Pinpoint the cell where the given text exists, returning its (X, Y) midpoint coordinate. 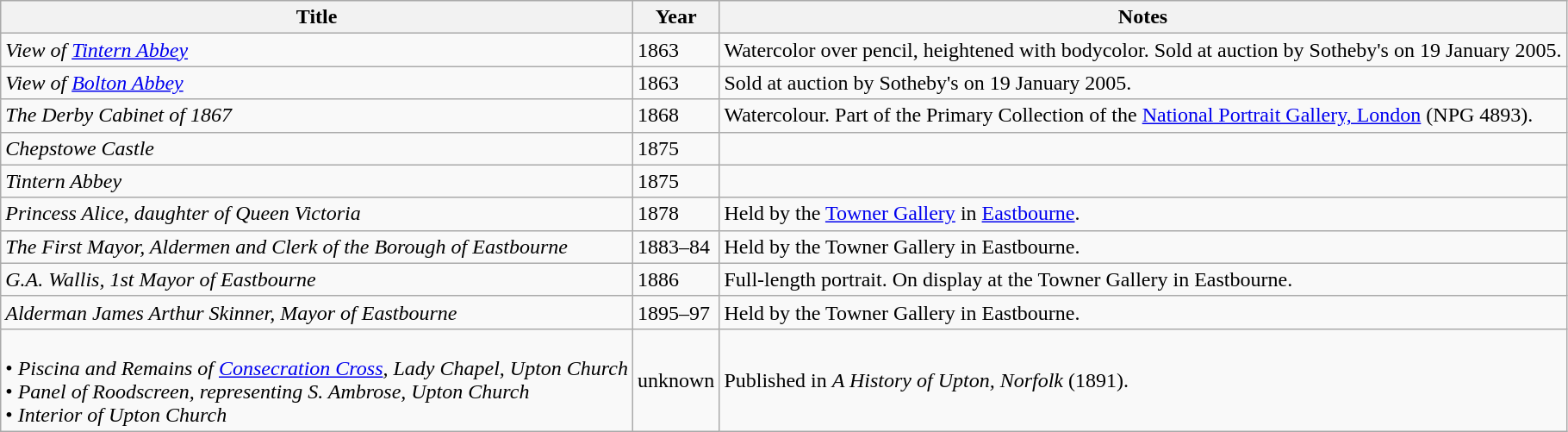
G.A. Wallis, 1st Mayor of Eastbourne (317, 279)
Tintern Abbey (317, 181)
Title (317, 17)
Princess Alice, daughter of Queen Victoria (317, 214)
Watercolor over pencil, heightened with bodycolor. Sold at auction by Sotheby's on 19 January 2005. (1142, 50)
The Derby Cabinet of 1867 (317, 116)
1868 (675, 116)
Full-length portrait. On display at the Towner Gallery in Eastbourne. (1142, 279)
Watercolour. Part of the Primary Collection of the National Portrait Gallery, London (NPG 4893). (1142, 116)
1886 (675, 279)
unknown (675, 379)
Notes (1142, 17)
1878 (675, 214)
Year (675, 17)
Published in A History of Upton, Norfolk (1891). (1142, 379)
Alderman James Arthur Skinner, Mayor of Eastbourne (317, 312)
1883–84 (675, 247)
1895–97 (675, 312)
View of Bolton Abbey (317, 83)
Sold at auction by Sotheby's on 19 January 2005. (1142, 83)
Chepstowe Castle (317, 148)
View of Tintern Abbey (317, 50)
The First Mayor, Aldermen and Clerk of the Borough of Eastbourne (317, 247)
